Determine the [x, y] coordinate at the center of the cell enclosing the given text.  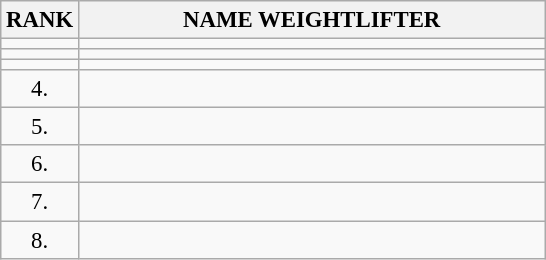
7. [40, 202]
4. [40, 89]
6. [40, 165]
NAME WEIGHTLIFTER [312, 20]
5. [40, 127]
RANK [40, 20]
8. [40, 240]
